For the text-containing cell, return its midpoint in (x, y) coordinate format. 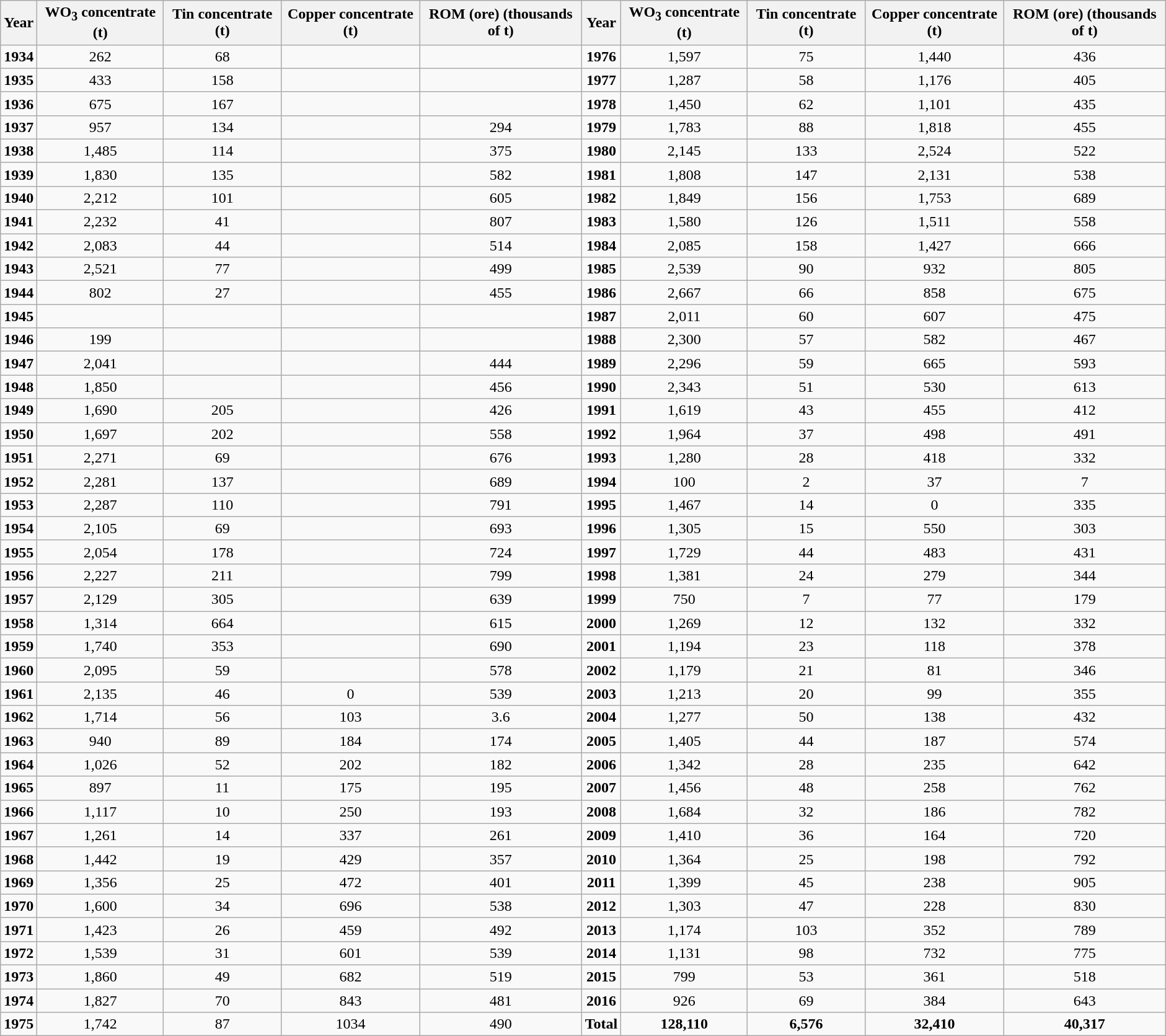
1978 (601, 104)
1,405 (684, 741)
1999 (601, 600)
1,456 (684, 788)
1,450 (684, 104)
98 (806, 953)
2,105 (100, 528)
195 (501, 788)
607 (935, 316)
932 (935, 269)
51 (806, 387)
1034 (351, 1024)
1994 (601, 481)
1956 (19, 575)
178 (223, 552)
1976 (601, 56)
2014 (601, 953)
807 (501, 222)
926 (684, 1001)
101 (223, 198)
205 (223, 410)
58 (806, 80)
1936 (19, 104)
45 (806, 882)
1973 (19, 977)
1,964 (684, 434)
294 (501, 127)
1958 (19, 623)
1,442 (100, 859)
1,860 (100, 977)
47 (806, 906)
1990 (601, 387)
490 (501, 1024)
791 (501, 505)
1995 (601, 505)
1940 (19, 198)
481 (501, 1001)
1,597 (684, 56)
147 (806, 174)
1,850 (100, 387)
1955 (19, 552)
1969 (19, 882)
87 (223, 1024)
2,085 (684, 246)
2,227 (100, 575)
305 (223, 600)
2,054 (100, 552)
1,619 (684, 410)
1,684 (684, 812)
303 (1085, 528)
1983 (601, 222)
720 (1085, 835)
2,095 (100, 670)
522 (1085, 151)
1953 (19, 505)
2,212 (100, 198)
6,576 (806, 1024)
53 (806, 977)
1963 (19, 741)
357 (501, 859)
2,281 (100, 481)
1,753 (935, 198)
46 (223, 694)
605 (501, 198)
56 (223, 717)
1,269 (684, 623)
182 (501, 764)
90 (806, 269)
Total (601, 1024)
337 (351, 835)
1946 (19, 340)
186 (935, 812)
1992 (601, 434)
1949 (19, 410)
3.6 (501, 717)
1968 (19, 859)
858 (935, 293)
2000 (601, 623)
578 (501, 670)
24 (806, 575)
126 (806, 222)
2006 (601, 764)
1,427 (935, 246)
2,271 (100, 458)
1,539 (100, 953)
1938 (19, 151)
1,342 (684, 764)
1,808 (684, 174)
40,317 (1085, 1024)
1,026 (100, 764)
1,314 (100, 623)
897 (100, 788)
57 (806, 340)
1,818 (935, 127)
353 (223, 647)
2,083 (100, 246)
1,714 (100, 717)
1947 (19, 363)
1970 (19, 906)
1,364 (684, 859)
26 (223, 929)
1984 (601, 246)
1951 (19, 458)
110 (223, 505)
1993 (601, 458)
75 (806, 56)
550 (935, 528)
1941 (19, 222)
518 (1085, 977)
1,827 (100, 1001)
361 (935, 977)
1,287 (684, 80)
491 (1085, 434)
401 (501, 882)
1964 (19, 764)
696 (351, 906)
1,742 (100, 1024)
1960 (19, 670)
10 (223, 812)
2,343 (684, 387)
1962 (19, 717)
1,485 (100, 151)
676 (501, 458)
639 (501, 600)
1982 (601, 198)
1,303 (684, 906)
693 (501, 528)
1952 (19, 481)
1991 (601, 410)
12 (806, 623)
1950 (19, 434)
498 (935, 434)
2,524 (935, 151)
1,277 (684, 717)
666 (1085, 246)
258 (935, 788)
21 (806, 670)
174 (501, 741)
802 (100, 293)
2,145 (684, 151)
1954 (19, 528)
664 (223, 623)
514 (501, 246)
1948 (19, 387)
750 (684, 600)
1977 (601, 80)
724 (501, 552)
1,600 (100, 906)
2,011 (684, 316)
1,261 (100, 835)
1998 (601, 575)
1,729 (684, 552)
643 (1085, 1001)
1,280 (684, 458)
805 (1085, 269)
60 (806, 316)
1,511 (935, 222)
114 (223, 151)
2008 (601, 812)
1,580 (684, 222)
1957 (19, 600)
456 (501, 387)
1,690 (100, 410)
905 (1085, 882)
34 (223, 906)
1980 (601, 151)
412 (1085, 410)
99 (935, 694)
175 (351, 788)
41 (223, 222)
467 (1085, 340)
2,131 (935, 174)
665 (935, 363)
1939 (19, 174)
118 (935, 647)
378 (1085, 647)
1,117 (100, 812)
1,101 (935, 104)
167 (223, 104)
2,296 (684, 363)
433 (100, 80)
128,110 (684, 1024)
431 (1085, 552)
1,740 (100, 647)
68 (223, 56)
2,667 (684, 293)
138 (935, 717)
2,539 (684, 269)
1959 (19, 647)
530 (935, 387)
1966 (19, 812)
1987 (601, 316)
1,213 (684, 694)
492 (501, 929)
429 (351, 859)
36 (806, 835)
2009 (601, 835)
20 (806, 694)
775 (1085, 953)
1,697 (100, 434)
335 (1085, 505)
88 (806, 127)
43 (806, 410)
499 (501, 269)
1,305 (684, 528)
2,041 (100, 363)
1934 (19, 56)
1,194 (684, 647)
261 (501, 835)
405 (1085, 80)
1985 (601, 269)
1,423 (100, 929)
436 (1085, 56)
2011 (601, 882)
27 (223, 293)
279 (935, 575)
1,179 (684, 670)
682 (351, 977)
1,467 (684, 505)
1942 (19, 246)
2,300 (684, 340)
23 (806, 647)
1,440 (935, 56)
2,521 (100, 269)
1,783 (684, 127)
2001 (601, 647)
19 (223, 859)
613 (1085, 387)
1,356 (100, 882)
15 (806, 528)
782 (1085, 812)
32,410 (935, 1024)
132 (935, 623)
2013 (601, 929)
66 (806, 293)
1981 (601, 174)
1945 (19, 316)
2,129 (100, 600)
11 (223, 788)
435 (1085, 104)
1997 (601, 552)
426 (501, 410)
2,232 (100, 222)
475 (1085, 316)
89 (223, 741)
1988 (601, 340)
1996 (601, 528)
62 (806, 104)
1965 (19, 788)
134 (223, 127)
211 (223, 575)
957 (100, 127)
519 (501, 977)
690 (501, 647)
2007 (601, 788)
601 (351, 953)
2016 (601, 1001)
133 (806, 151)
1937 (19, 127)
1943 (19, 269)
2005 (601, 741)
262 (100, 56)
137 (223, 481)
1961 (19, 694)
1,381 (684, 575)
375 (501, 151)
32 (806, 812)
1,830 (100, 174)
830 (1085, 906)
1,131 (684, 953)
593 (1085, 363)
2002 (601, 670)
1975 (19, 1024)
81 (935, 670)
50 (806, 717)
432 (1085, 717)
31 (223, 953)
1,849 (684, 198)
574 (1085, 741)
198 (935, 859)
135 (223, 174)
70 (223, 1001)
472 (351, 882)
228 (935, 906)
642 (1085, 764)
1967 (19, 835)
179 (1085, 600)
235 (935, 764)
732 (935, 953)
843 (351, 1001)
52 (223, 764)
418 (935, 458)
1972 (19, 953)
187 (935, 741)
2,287 (100, 505)
1986 (601, 293)
2003 (601, 694)
1935 (19, 80)
238 (935, 882)
164 (935, 835)
355 (1085, 694)
1974 (19, 1001)
1971 (19, 929)
444 (501, 363)
49 (223, 977)
100 (684, 481)
1989 (601, 363)
184 (351, 741)
193 (501, 812)
2,135 (100, 694)
940 (100, 741)
344 (1085, 575)
1,410 (684, 835)
1,174 (684, 929)
2012 (601, 906)
459 (351, 929)
483 (935, 552)
156 (806, 198)
615 (501, 623)
2015 (601, 977)
352 (935, 929)
1,399 (684, 882)
384 (935, 1001)
2004 (601, 717)
792 (1085, 859)
346 (1085, 670)
2 (806, 481)
250 (351, 812)
48 (806, 788)
199 (100, 340)
1944 (19, 293)
762 (1085, 788)
789 (1085, 929)
1,176 (935, 80)
2010 (601, 859)
1979 (601, 127)
